Detect which cell encompasses the target text, then output its (X, Y) center coordinate. 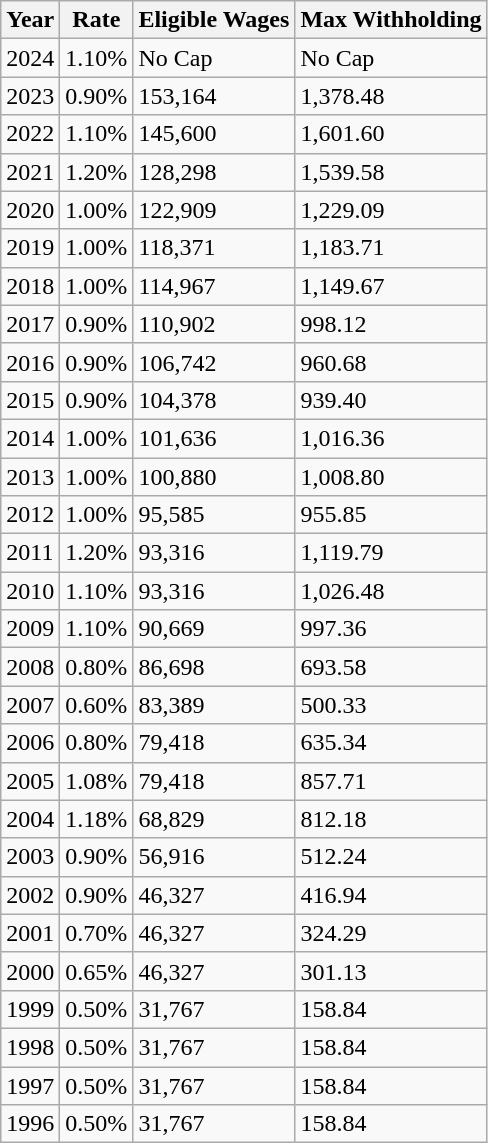
1,601.60 (391, 134)
2006 (30, 743)
114,967 (214, 286)
110,902 (214, 324)
100,880 (214, 477)
101,636 (214, 438)
2001 (30, 933)
1996 (30, 1124)
2017 (30, 324)
104,378 (214, 400)
1,378.48 (391, 96)
1,008.80 (391, 477)
2008 (30, 667)
2004 (30, 819)
0.60% (96, 705)
301.13 (391, 971)
2003 (30, 857)
635.34 (391, 743)
1997 (30, 1085)
997.36 (391, 629)
1,016.36 (391, 438)
2007 (30, 705)
1998 (30, 1047)
2015 (30, 400)
83,389 (214, 705)
2012 (30, 515)
1,539.58 (391, 172)
128,298 (214, 172)
145,600 (214, 134)
153,164 (214, 96)
2024 (30, 58)
857.71 (391, 781)
2022 (30, 134)
2011 (30, 553)
960.68 (391, 362)
56,916 (214, 857)
2021 (30, 172)
2023 (30, 96)
955.85 (391, 515)
Max Withholding (391, 20)
998.12 (391, 324)
0.70% (96, 933)
2002 (30, 895)
2010 (30, 591)
1,183.71 (391, 248)
2020 (30, 210)
Year (30, 20)
1,229.09 (391, 210)
Eligible Wages (214, 20)
812.18 (391, 819)
2013 (30, 477)
2014 (30, 438)
95,585 (214, 515)
1,026.48 (391, 591)
1.08% (96, 781)
939.40 (391, 400)
1,119.79 (391, 553)
90,669 (214, 629)
0.65% (96, 971)
Rate (96, 20)
2019 (30, 248)
118,371 (214, 248)
2018 (30, 286)
693.58 (391, 667)
512.24 (391, 857)
2005 (30, 781)
324.29 (391, 933)
1.18% (96, 819)
2009 (30, 629)
68,829 (214, 819)
1999 (30, 1009)
500.33 (391, 705)
106,742 (214, 362)
2016 (30, 362)
86,698 (214, 667)
1,149.67 (391, 286)
416.94 (391, 895)
122,909 (214, 210)
2000 (30, 971)
